Extract the [X, Y] coordinate from the center of the cell holding the provided text.  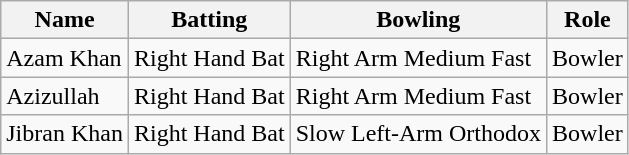
Azam Khan [65, 58]
Name [65, 20]
Slow Left-Arm Orthodox [418, 134]
Role [588, 20]
Jibran Khan [65, 134]
Bowling [418, 20]
Azizullah [65, 96]
Batting [209, 20]
